Identify which cell holds the provided text, then report its (X, Y) central coordinate. 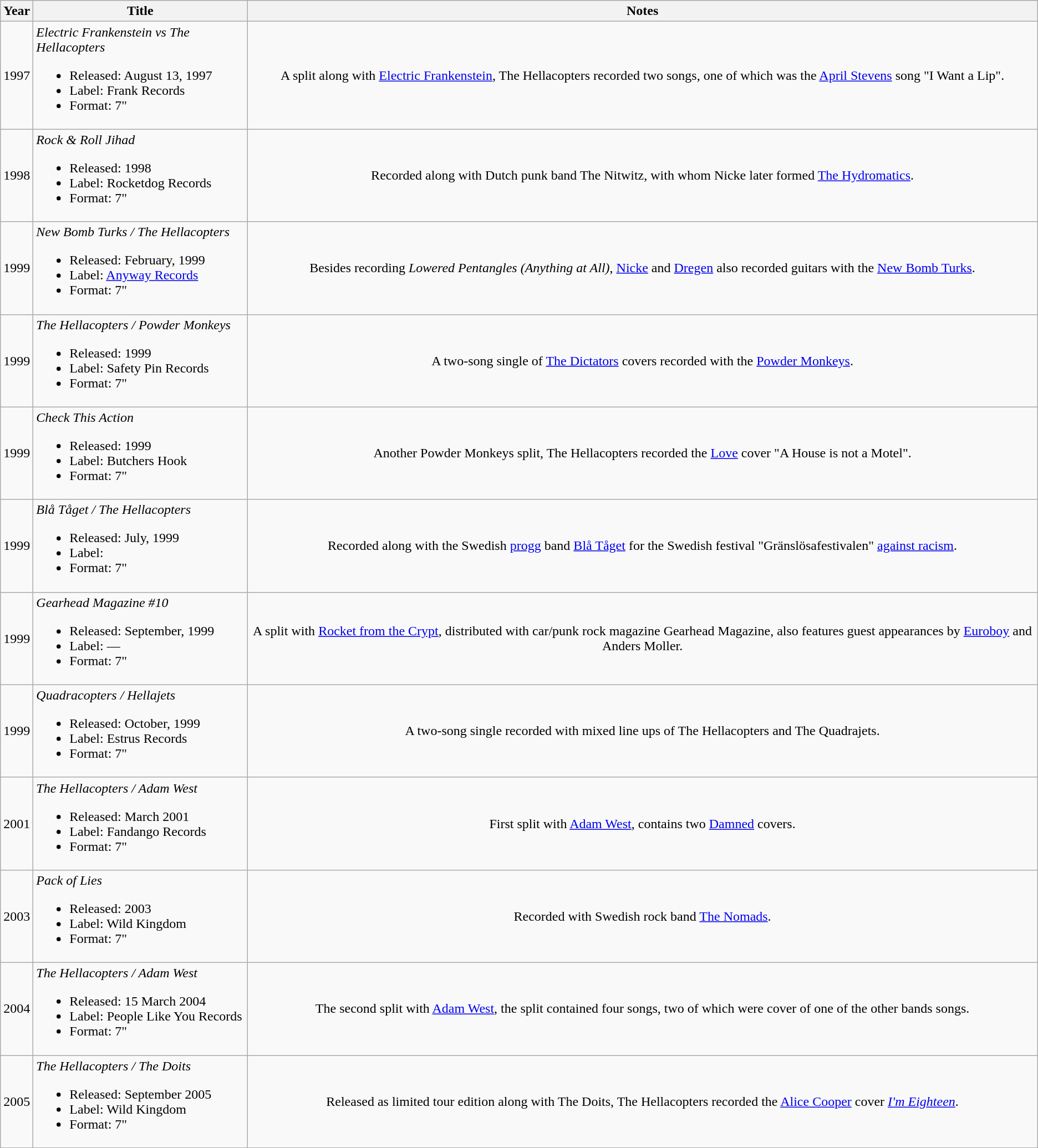
1997 (17, 75)
First split with Adam West, contains two Damned covers. (642, 824)
Rock & Roll JihadReleased: 1998Label: Rocketdog RecordsFormat: 7" (140, 175)
Released as limited tour edition along with The Doits, The Hellacopters recorded the Alice Cooper cover I'm Eighteen. (642, 1102)
Check This ActionReleased: 1999Label: Butchers HookFormat: 7" (140, 453)
2001 (17, 824)
Recorded along with the Swedish progg band Blå Tåget for the Swedish festival "Gränslösafestivalen" against racism. (642, 545)
A two-song single recorded with mixed line ups of The Hellacopters and The Quadrajets. (642, 731)
Besides recording Lowered Pentangles (Anything at All), Nicke and Dregen also recorded guitars with the New Bomb Turks. (642, 268)
The Hellacopters / The DoitsReleased: September 2005Label: Wild KingdomFormat: 7" (140, 1102)
A two-song single of The Dictators covers recorded with the Powder Monkeys. (642, 360)
Quadracopters / HellajetsReleased: October, 1999Label: Estrus RecordsFormat: 7" (140, 731)
New Bomb Turks / The HellacoptersReleased: February, 1999Label: Anyway RecordsFormat: 7" (140, 268)
Year (17, 11)
Gearhead Magazine #10Released: September, 1999Label: —Format: 7" (140, 639)
Pack of LiesReleased: 2003Label: Wild KingdomFormat: 7" (140, 916)
The Hellacopters / Adam WestReleased: March 2001Label: Fandango RecordsFormat: 7" (140, 824)
Recorded along with Dutch punk band The Nitwitz, with whom Nicke later formed The Hydromatics. (642, 175)
2004 (17, 1009)
A split along with Electric Frankenstein, The Hellacopters recorded two songs, one of which was the April Stevens song "I Want a Lip". (642, 75)
The Hellacopters / Powder MonkeysReleased: 1999Label: Safety Pin RecordsFormat: 7" (140, 360)
1998 (17, 175)
Electric Frankenstein vs The HellacoptersReleased: August 13, 1997Label: Frank RecordsFormat: 7" (140, 75)
The Hellacopters / Adam WestReleased: 15 March 2004Label: People Like You RecordsFormat: 7" (140, 1009)
Another Powder Monkeys split, The Hellacopters recorded the Love cover "A House is not a Motel". (642, 453)
2005 (17, 1102)
Blå Tåget / The HellacoptersReleased: July, 1999Label:Format: 7" (140, 545)
Title (140, 11)
2003 (17, 916)
Notes (642, 11)
Recorded with Swedish rock band The Nomads. (642, 916)
The second split with Adam West, the split contained four songs, two of which were cover of one of the other bands songs. (642, 1009)
